Capture the cell that displays the provided text and extract its (X, Y) central coordinate. 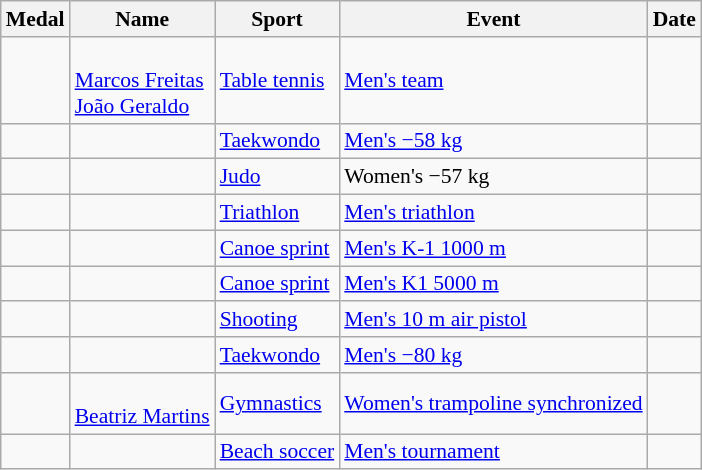
Judo (278, 177)
Triathlon (278, 213)
Sport (278, 19)
Gymnastics (278, 404)
Marcos FreitasJoão Geraldo (142, 80)
Men's K1 5000 m (493, 284)
Table tennis (278, 80)
Men's −80 kg (493, 355)
Men's team (493, 80)
Men's triathlon (493, 213)
Event (493, 19)
Medal (36, 19)
Shooting (278, 320)
Name (142, 19)
Men's 10 m air pistol (493, 320)
Date (674, 19)
Beatriz Martins (142, 404)
Men's −58 kg (493, 141)
Women's trampoline synchronized (493, 404)
Women's −57 kg (493, 177)
Beach soccer (278, 452)
Men's K-1 1000 m (493, 248)
Men's tournament (493, 452)
